Return [x, y] of the center of cell containing provided text 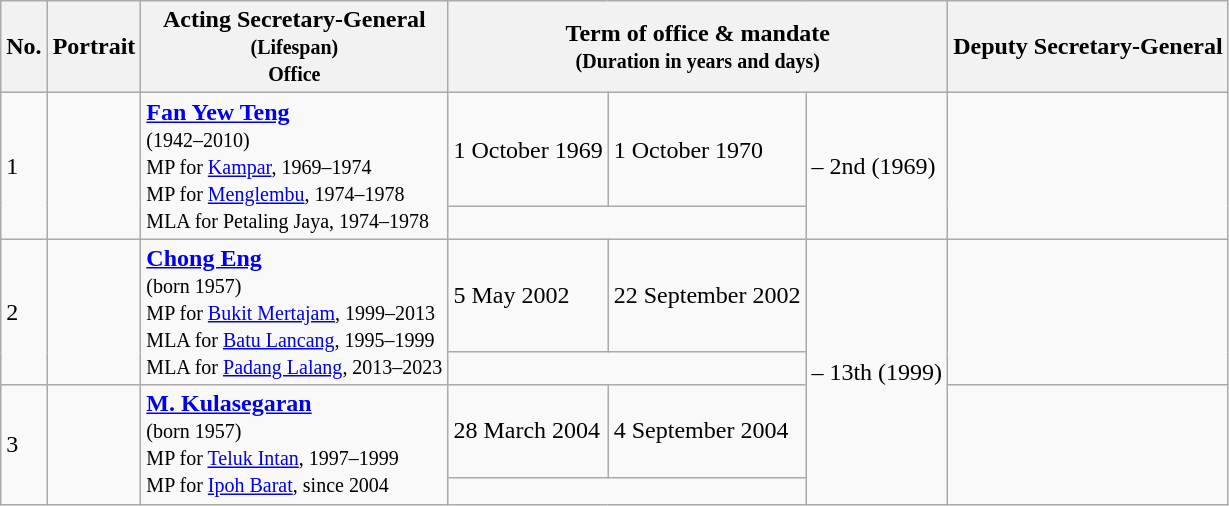
No. [24, 47]
1 October 1969 [528, 150]
5 May 2002 [528, 296]
Acting Secretary-General(Lifespan)Office [294, 47]
M. Kulasegaran (born 1957) MP for Teluk Intan, 1997–1999 MP for Ipoh Barat, since 2004 [294, 444]
1 [24, 166]
Chong Eng (born 1957) MP for Bukit Mertajam, 1999–2013 MLA for Batu Lancang, 1995–1999 MLA for Padang Lalang, 2013–2023 [294, 312]
Deputy Secretary-General [1088, 47]
Fan Yew Teng (1942–2010) MP for Kampar, 1969–1974 MP for Menglembu, 1974–1978 MLA for Petaling Jaya, 1974–1978 [294, 166]
3 [24, 444]
2 [24, 312]
– 2nd (1969) [877, 166]
28 March 2004 [528, 431]
Portrait [94, 47]
22 September 2002 [707, 296]
– 13th (1999) [877, 372]
4 September 2004 [707, 431]
1 October 1970 [707, 150]
Term of office & mandate(Duration in years and days) [698, 47]
